Output the [x, y] coordinate of the center of the cell containing the given text.  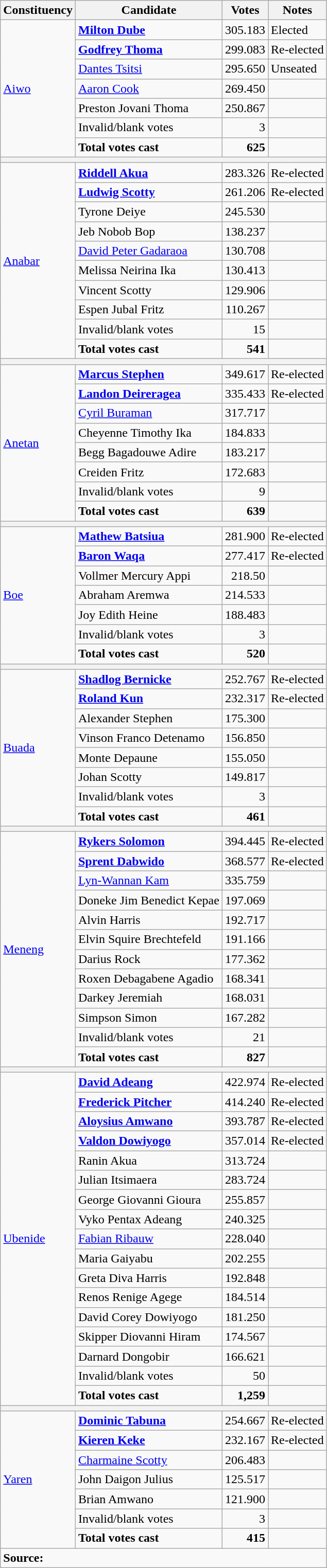
Unseated [298, 69]
Aaron Cook [148, 88]
9 [245, 491]
Roxen Debagabene Agadio [148, 978]
Alexander Stephen [148, 718]
Joy Edith Heine [148, 615]
639 [245, 511]
Buada [38, 747]
255.857 [245, 1200]
Landon Deireragea [148, 394]
Rykers Solomon [148, 842]
1,259 [245, 1395]
368.577 [245, 861]
Maria Gaiyabu [148, 1258]
414.240 [245, 1101]
305.183 [245, 30]
Votes [245, 10]
184.514 [245, 1297]
Monte Depaune [148, 757]
415 [245, 1538]
181.250 [245, 1317]
15 [245, 329]
130.413 [245, 271]
Cyril Buraman [148, 413]
Shadlog Bernicke [148, 679]
250.867 [245, 108]
Anabar [38, 260]
192.717 [245, 920]
240.325 [245, 1219]
Vincent Scotty [148, 290]
357.014 [245, 1141]
Ludwig Scotty [148, 192]
Renos Renige Agege [148, 1297]
261.206 [245, 192]
295.650 [245, 69]
149.817 [245, 777]
299.083 [245, 49]
Frederick Pitcher [148, 1101]
Greta Diva Harris [148, 1278]
Preston Jovani Thoma [148, 108]
Tyrone Deiye [148, 211]
Godfrey Thoma [148, 49]
461 [245, 816]
Melissa Neirina Ika [148, 271]
David Peter Gadaraoa [148, 251]
Vyko Pentax Adeang [148, 1219]
245.530 [245, 211]
313.724 [245, 1161]
Candidate [148, 10]
625 [245, 147]
21 [245, 1037]
172.683 [245, 472]
138.237 [245, 231]
Vollmer Mercury Appi [148, 576]
Yaren [38, 1480]
Ranin Akua [148, 1161]
252.767 [245, 679]
Begg Bagadouwe Adire [148, 452]
Vinson Franco Detenamo [148, 738]
121.900 [245, 1499]
Source: [164, 1558]
335.433 [245, 394]
Roland Kun [148, 699]
214.533 [245, 595]
Fabian Ribauw [148, 1239]
188.483 [245, 615]
254.667 [245, 1421]
Sprent Dabwido [148, 861]
349.617 [245, 374]
Doneke Jim Benedict Kepae [148, 900]
Cheyenne Timothy Ika [148, 433]
Espen Jubal Fritz [148, 310]
197.069 [245, 900]
191.166 [245, 939]
Dantes Tsitsi [148, 69]
Notes [298, 10]
167.282 [245, 1018]
Constituency [38, 10]
Elected [298, 30]
202.255 [245, 1258]
Jeb Nobob Bop [148, 231]
Alvin Harris [148, 920]
393.787 [245, 1121]
541 [245, 349]
184.833 [245, 433]
192.848 [245, 1278]
283.326 [245, 172]
John Daigon Julius [148, 1480]
Meneng [38, 950]
422.974 [245, 1082]
183.217 [245, 452]
281.900 [245, 537]
168.031 [245, 998]
Johan Scotty [148, 777]
232.167 [245, 1440]
Valdon Dowiyogo [148, 1141]
155.050 [245, 757]
Skipper Diovanni Hiram [148, 1337]
Aloysius Amwano [148, 1121]
Elvin Squire Brechtefeld [148, 939]
168.341 [245, 978]
Kieren Keke [148, 1440]
Brian Amwano [148, 1499]
Boe [38, 595]
218.50 [245, 576]
Aiwo [38, 88]
Mathew Batsiua [148, 537]
156.850 [245, 738]
110.267 [245, 310]
129.906 [245, 290]
232.317 [245, 699]
394.445 [245, 842]
125.517 [245, 1480]
174.567 [245, 1337]
Dominic Tabuna [148, 1421]
269.450 [245, 88]
Baron Waqa [148, 556]
335.759 [245, 881]
Darkey Jeremiah [148, 998]
827 [245, 1057]
Milton Dube [148, 30]
175.300 [245, 718]
David Corey Dowiyogo [148, 1317]
283.724 [245, 1180]
Anetan [38, 442]
Abraham Aremwa [148, 595]
50 [245, 1376]
Darius Rock [148, 959]
Darnard Dongobir [148, 1356]
130.708 [245, 251]
Riddell Akua [148, 172]
Marcus Stephen [148, 374]
317.717 [245, 413]
Charmaine Scotty [148, 1460]
206.483 [245, 1460]
166.621 [245, 1356]
Simpson Simon [148, 1018]
520 [245, 654]
George Giovanni Gioura [148, 1200]
228.040 [245, 1239]
277.417 [245, 556]
David Adeang [148, 1082]
Lyn-Wannan Kam [148, 881]
Ubenide [38, 1239]
177.362 [245, 959]
Julian Itsimaera [148, 1180]
Creiden Fritz [148, 472]
